Locate the cell with the specified text and output its (x, y) center coordinate. 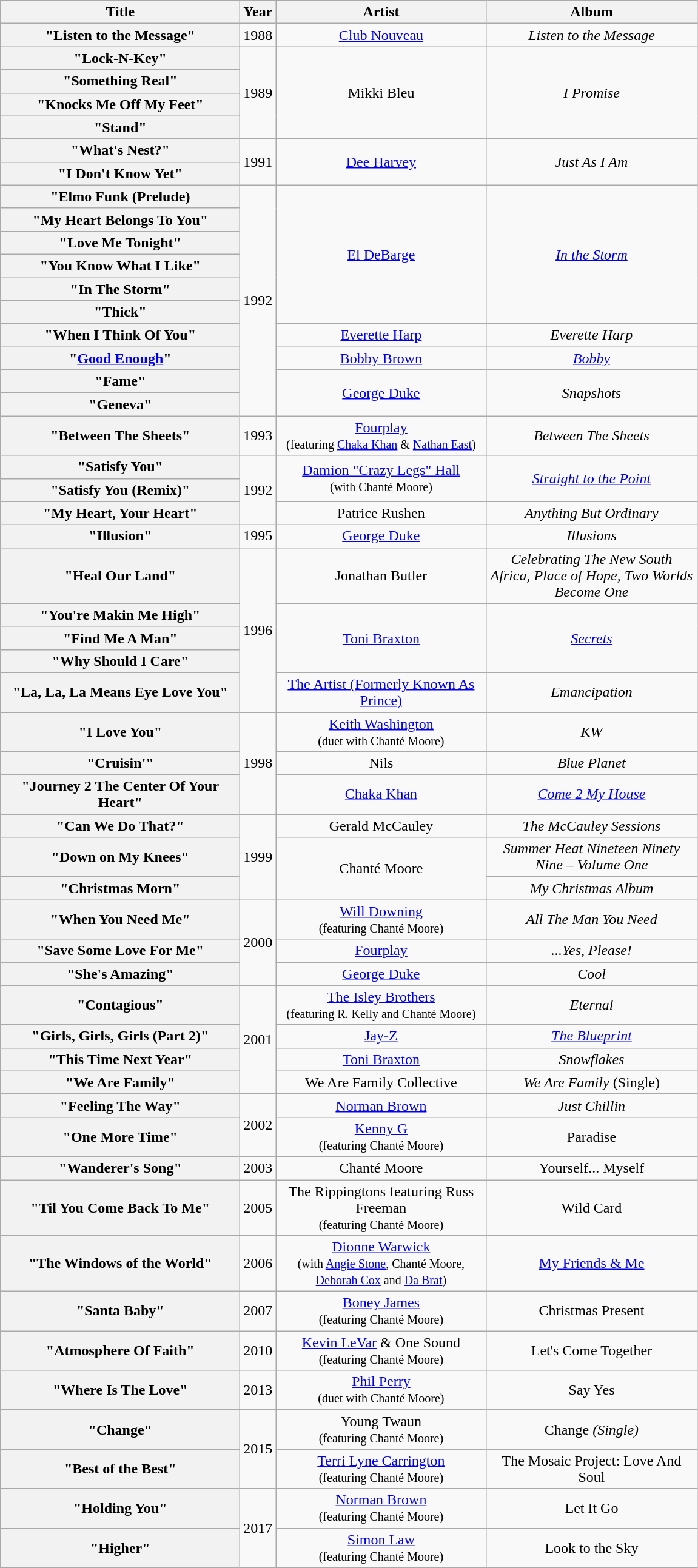
Say Yes (592, 1390)
2006 (258, 1264)
"Find Me A Man" (120, 638)
Let It Go (592, 1509)
"Down on My Knees" (120, 857)
The McCauley Sessions (592, 826)
"Love Me Tonight" (120, 243)
2010 (258, 1351)
All The Man You Need (592, 919)
"Listen to the Message" (120, 35)
"Higher" (120, 1547)
Come 2 My House (592, 794)
"Illusion" (120, 536)
Between The Sheets (592, 435)
The Blueprint (592, 1036)
"Good Enough" (120, 358)
Snapshots (592, 393)
Let's Come Together (592, 1351)
"We Are Family" (120, 1082)
Summer Heat Nineteen Ninety Nine – Volume One (592, 857)
"My Heart Belongs To You" (120, 219)
"Christmas Morn" (120, 888)
"Lock-N-Key" (120, 58)
"Feeling The Way" (120, 1105)
Keith Washington(duet with Chanté Moore) (381, 731)
"I Don't Know Yet" (120, 173)
"Girls, Girls, Girls (Part 2)" (120, 1036)
Title (120, 12)
Anything But Ordinary (592, 513)
"Fame" (120, 381)
The Rippingtons featuring Russ Freeman(featuring Chanté Moore) (381, 1208)
Jay-Z (381, 1036)
"Best of the Best" (120, 1469)
Young Twaun(featuring Chanté Moore) (381, 1430)
Norman Brown(featuring Chanté Moore) (381, 1509)
"Cruisin'" (120, 763)
"Something Real" (120, 81)
"La, La, La Means Eye Love You" (120, 692)
We Are Family Collective (381, 1082)
"Santa Baby" (120, 1311)
Simon Law(featuring Chanté Moore) (381, 1547)
Nils (381, 763)
"Geneva" (120, 404)
Straight to the Point (592, 478)
Look to the Sky (592, 1547)
"When You Need Me" (120, 919)
Dionne Warwick(with Angie Stone, Chanté Moore, Deborah Cox and Da Brat) (381, 1264)
Will Downing(featuring Chanté Moore) (381, 919)
Year (258, 12)
"Why Should I Care" (120, 661)
2005 (258, 1208)
1996 (258, 629)
Emancipation (592, 692)
1988 (258, 35)
"Elmo Funk (Prelude) (120, 196)
Damion "Crazy Legs" Hall(with Chanté Moore) (381, 478)
"Satisfy You" (120, 467)
"When I Think Of You" (120, 335)
Christmas Present (592, 1311)
2015 (258, 1449)
"Holding You" (120, 1509)
1991 (258, 162)
"Between The Sheets" (120, 435)
"Satisfy You (Remix)" (120, 490)
My Friends & Me (592, 1264)
Patrice Rushen (381, 513)
El DeBarge (381, 254)
"My Heart, Your Heart" (120, 513)
Listen to the Message (592, 35)
2000 (258, 942)
Terri Lyne Carrington(featuring Chanté Moore) (381, 1469)
1993 (258, 435)
In the Storm (592, 254)
"What's Nest?" (120, 150)
"Where Is The Love" (120, 1390)
KW (592, 731)
"In The Storm" (120, 289)
"One More Time" (120, 1136)
Dee Harvey (381, 162)
The Mosaic Project: Love And Soul (592, 1469)
Celebrating The New South Africa, Place of Hope, Two Worlds Become One (592, 575)
2002 (258, 1125)
"Stand" (120, 127)
"I Love You" (120, 731)
"Change" (120, 1430)
"Journey 2 The Center Of Your Heart" (120, 794)
Fourplay(featuring Chaka Khan & Nathan East) (381, 435)
"The Windows of the World" (120, 1264)
2007 (258, 1311)
Club Nouveau (381, 35)
"Atmosphere Of Faith" (120, 1351)
"Heal Our Land" (120, 575)
"Til You Come Back To Me" (120, 1208)
Snowflakes (592, 1059)
Fourplay (381, 951)
1989 (258, 93)
Blue Planet (592, 763)
Cool (592, 974)
I Promise (592, 93)
2017 (258, 1528)
Just Chillin (592, 1105)
Kenny G(featuring Chanté Moore) (381, 1136)
Phil Perry(duet with Chanté Moore) (381, 1390)
1998 (258, 763)
Bobby (592, 358)
Album (592, 12)
Paradise (592, 1136)
The Artist (Formerly Known As Prince) (381, 692)
Yourself... Myself (592, 1168)
Chaka Khan (381, 794)
Change (Single) (592, 1430)
1999 (258, 857)
"This Time Next Year" (120, 1059)
2001 (258, 1039)
Gerald McCauley (381, 826)
"You Know What I Like" (120, 266)
"You're Makin Me High" (120, 615)
Kevin LeVar & One Sound(featuring Chanté Moore) (381, 1351)
"Can We Do That?" (120, 826)
"She's Amazing" (120, 974)
Jonathan Butler (381, 575)
"Wanderer's Song" (120, 1168)
Mikki Bleu (381, 93)
Bobby Brown (381, 358)
...Yes, Please! (592, 951)
"Knocks Me Off My Feet" (120, 104)
1995 (258, 536)
"Contagious" (120, 1005)
Wild Card (592, 1208)
Eternal (592, 1005)
2013 (258, 1390)
"Thick" (120, 312)
2003 (258, 1168)
Illusions (592, 536)
Artist (381, 12)
Secrets (592, 638)
Norman Brown (381, 1105)
The Isley Brothers(featuring R. Kelly and Chanté Moore) (381, 1005)
My Christmas Album (592, 888)
"Save Some Love For Me" (120, 951)
Just As I Am (592, 162)
Boney James(featuring Chanté Moore) (381, 1311)
We Are Family (Single) (592, 1082)
